Search for the cell housing the specified text and yield its (x, y) center coordinate. 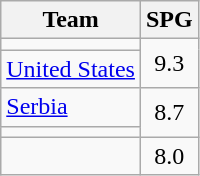
Team (71, 20)
8.0 (169, 156)
SPG (169, 20)
9.3 (169, 64)
Serbia (71, 107)
United States (71, 69)
8.7 (169, 112)
